Capture the cell that displays the provided text and extract its (x, y) central coordinate. 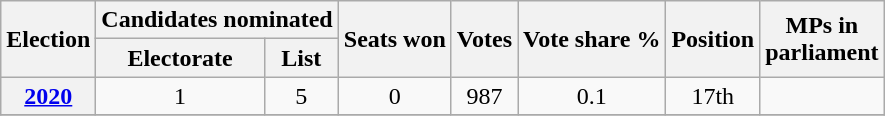
Position (713, 39)
17th (713, 96)
987 (484, 96)
Seats won (394, 39)
0 (394, 96)
List (301, 58)
2020 (48, 96)
Election (48, 39)
Votes (484, 39)
5 (301, 96)
MPs in parliament (822, 39)
Candidates nominated (217, 20)
Electorate (180, 58)
0.1 (592, 96)
Vote share % (592, 39)
1 (180, 96)
